Capture the cell that displays the provided text and extract its [X, Y] central coordinate. 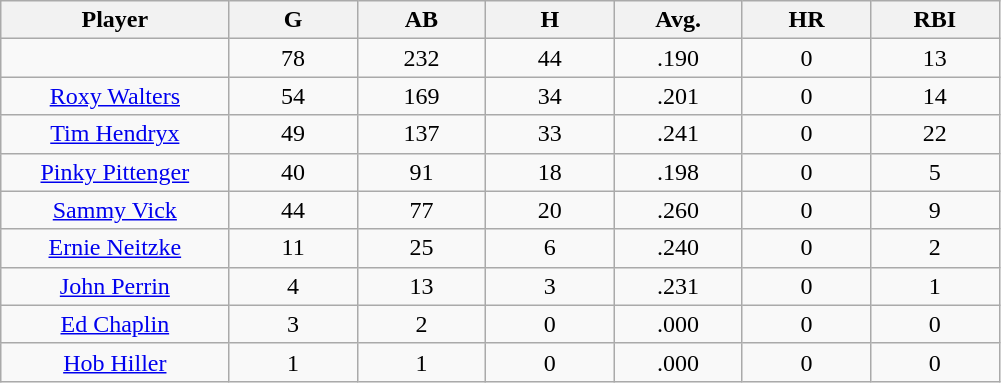
.201 [678, 96]
40 [293, 172]
18 [550, 172]
33 [550, 134]
.260 [678, 210]
John Perrin [115, 286]
169 [421, 96]
34 [550, 96]
RBI [935, 20]
14 [935, 96]
232 [421, 58]
.241 [678, 134]
AB [421, 20]
91 [421, 172]
Player [115, 20]
25 [421, 248]
G [293, 20]
Tim Hendryx [115, 134]
Ed Chaplin [115, 324]
Avg. [678, 20]
.231 [678, 286]
Sammy Vick [115, 210]
Hob Hiller [115, 362]
11 [293, 248]
49 [293, 134]
54 [293, 96]
4 [293, 286]
78 [293, 58]
22 [935, 134]
Pinky Pittenger [115, 172]
20 [550, 210]
9 [935, 210]
.190 [678, 58]
6 [550, 248]
137 [421, 134]
HR [806, 20]
Ernie Neitzke [115, 248]
77 [421, 210]
Roxy Walters [115, 96]
H [550, 20]
.240 [678, 248]
5 [935, 172]
.198 [678, 172]
